Locate the cell with the specified text and output its (x, y) center coordinate. 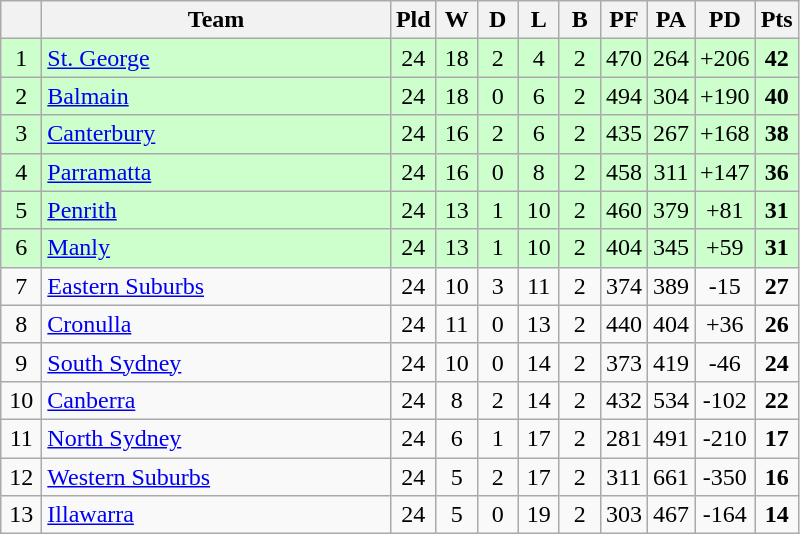
281 (624, 438)
27 (776, 286)
419 (670, 362)
36 (776, 172)
38 (776, 134)
42 (776, 58)
Cronulla (216, 324)
Penrith (216, 210)
491 (670, 438)
379 (670, 210)
435 (624, 134)
440 (624, 324)
+190 (724, 96)
North Sydney (216, 438)
Canterbury (216, 134)
26 (776, 324)
+168 (724, 134)
Illawarra (216, 515)
303 (624, 515)
St. George (216, 58)
PA (670, 20)
-46 (724, 362)
W (456, 20)
South Sydney (216, 362)
494 (624, 96)
-164 (724, 515)
Canberra (216, 400)
Western Suburbs (216, 477)
+206 (724, 58)
PD (724, 20)
L (538, 20)
389 (670, 286)
534 (670, 400)
661 (670, 477)
22 (776, 400)
345 (670, 248)
Manly (216, 248)
460 (624, 210)
40 (776, 96)
467 (670, 515)
470 (624, 58)
Balmain (216, 96)
Pld (413, 20)
458 (624, 172)
Pts (776, 20)
9 (22, 362)
-350 (724, 477)
B (580, 20)
+81 (724, 210)
374 (624, 286)
Eastern Suburbs (216, 286)
-102 (724, 400)
D (498, 20)
304 (670, 96)
-210 (724, 438)
12 (22, 477)
+36 (724, 324)
19 (538, 515)
PF (624, 20)
7 (22, 286)
373 (624, 362)
+147 (724, 172)
-15 (724, 286)
+59 (724, 248)
Parramatta (216, 172)
264 (670, 58)
432 (624, 400)
267 (670, 134)
Team (216, 20)
